For the text-containing cell, return its midpoint in (x, y) coordinate format. 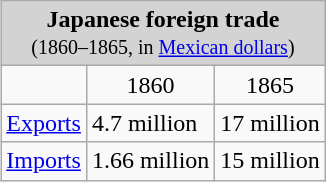
17 million (270, 123)
Japanese foreign trade(1860–1865, in Mexican dollars) (164, 34)
Exports (44, 123)
Imports (44, 161)
4.7 million (150, 123)
1860 (150, 85)
1.66 million (150, 161)
15 million (270, 161)
1865 (270, 85)
